Search for the cell housing the specified text and yield its [X, Y] center coordinate. 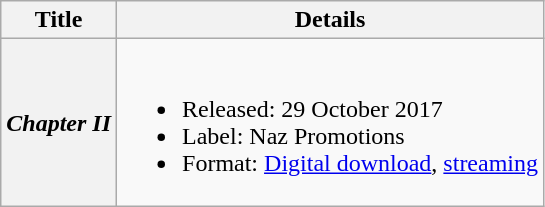
Released: 29 October 2017Label: Naz PromotionsFormat: Digital download, streaming [330, 122]
Title [59, 20]
Chapter II [59, 122]
Details [330, 20]
